Provide the (x, y) coordinate of the cell's center where the given text is located.  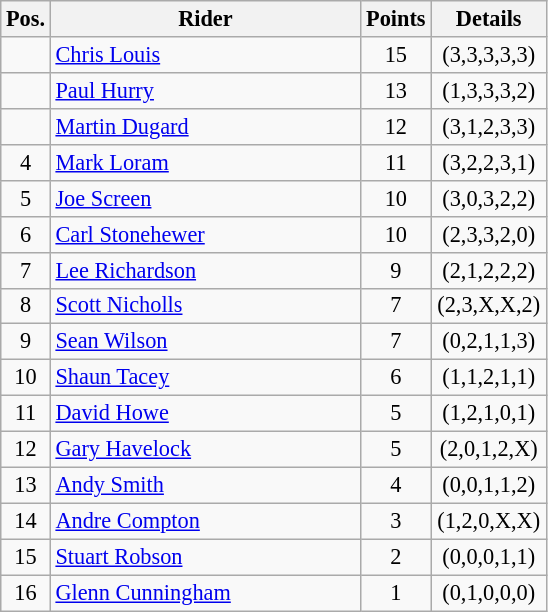
(2,3,3,2,0) (488, 234)
(2,3,X,X,2) (488, 306)
(2,0,1,2,X) (488, 450)
(0,0,0,1,1) (488, 557)
(0,1,0,0,0) (488, 593)
Lee Richardson (205, 270)
Details (488, 19)
Glenn Cunningham (205, 593)
(0,0,1,1,2) (488, 485)
Sean Wilson (205, 342)
Carl Stonehewer (205, 234)
Stuart Robson (205, 557)
David Howe (205, 414)
Martin Dugard (205, 126)
(1,1,2,1,1) (488, 378)
16 (26, 593)
Rider (205, 19)
Andre Compton (205, 521)
14 (26, 521)
Gary Havelock (205, 450)
(1,3,3,3,2) (488, 90)
2 (396, 557)
Mark Loram (205, 162)
(3,1,2,3,3) (488, 126)
(0,2,1,1,3) (488, 342)
Chris Louis (205, 55)
Shaun Tacey (205, 378)
(2,1,2,2,2) (488, 270)
Points (396, 19)
8 (26, 306)
3 (396, 521)
Paul Hurry (205, 90)
Andy Smith (205, 485)
(3,3,3,3,3) (488, 55)
(1,2,0,X,X) (488, 521)
(3,0,3,2,2) (488, 198)
(1,2,1,0,1) (488, 414)
1 (396, 593)
Pos. (26, 19)
(3,2,2,3,1) (488, 162)
Scott Nicholls (205, 306)
Joe Screen (205, 198)
